Capture the cell that displays the provided text and extract its [X, Y] central coordinate. 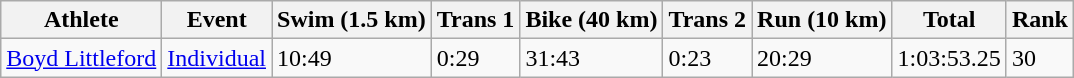
0:29 [476, 58]
31:43 [592, 58]
Swim (1.5 km) [352, 20]
Rank [1040, 20]
Athlete [82, 20]
Trans 1 [476, 20]
Event [217, 20]
Run (10 km) [822, 20]
Bike (40 km) [592, 20]
0:23 [708, 58]
Individual [217, 58]
1:03:53.25 [949, 58]
Total [949, 20]
20:29 [822, 58]
Boyd Littleford [82, 58]
10:49 [352, 58]
30 [1040, 58]
Trans 2 [708, 20]
